For the text-containing cell, return its midpoint in [X, Y] coordinate format. 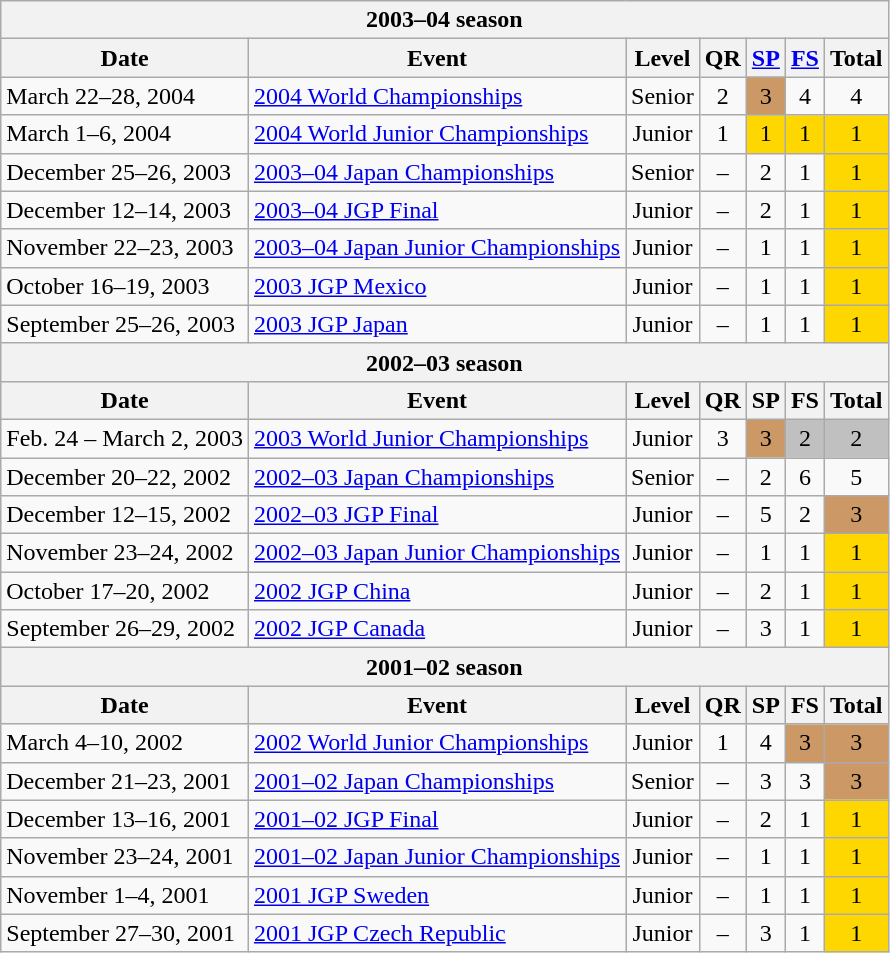
December 12–14, 2003 [125, 210]
2003–04 JGP Final [436, 210]
March 1–6, 2004 [125, 134]
2002–03 Japan Junior Championships [436, 553]
2001–02 JGP Final [436, 819]
December 13–16, 2001 [125, 819]
December 20–22, 2002 [125, 477]
2002 World Junior Championships [436, 743]
2004 World Championships [436, 96]
2004 World Junior Championships [436, 134]
November 1–4, 2001 [125, 895]
2001–02 Japan Junior Championships [436, 857]
6 [804, 477]
2003–04 Japan Championships [436, 172]
2001–02 season [444, 667]
December 12–15, 2002 [125, 515]
2003 JGP Mexico [436, 286]
2002 JGP Canada [436, 629]
November 22–23, 2003 [125, 248]
2002–03 Japan Championships [436, 477]
2002–03 season [444, 362]
October 17–20, 2002 [125, 591]
December 25–26, 2003 [125, 172]
November 23–24, 2001 [125, 857]
2003 JGP Japan [436, 324]
2001 JGP Czech Republic [436, 933]
December 21–23, 2001 [125, 781]
2001 JGP Sweden [436, 895]
Feb. 24 – March 2, 2003 [125, 438]
2003 World Junior Championships [436, 438]
2003–04 Japan Junior Championships [436, 248]
2003–04 season [444, 20]
March 22–28, 2004 [125, 96]
March 4–10, 2002 [125, 743]
September 25–26, 2003 [125, 324]
2002–03 JGP Final [436, 515]
September 26–29, 2002 [125, 629]
November 23–24, 2002 [125, 553]
2002 JGP China [436, 591]
2001–02 Japan Championships [436, 781]
September 27–30, 2001 [125, 933]
October 16–19, 2003 [125, 286]
